Return (x, y) of the center of cell containing provided text 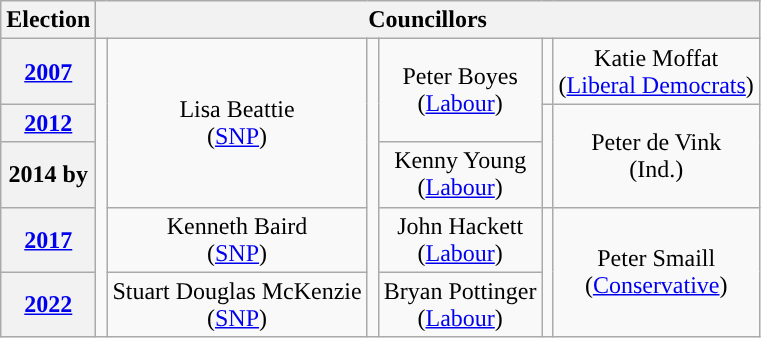
2017 (48, 240)
Councillors (428, 20)
2007 (48, 72)
2022 (48, 304)
Bryan Pottinger(Labour) (460, 304)
Kenny Young(Labour) (460, 174)
2014 by (48, 174)
Lisa Beattie(SNP) (237, 123)
Stuart Douglas McKenzie(SNP) (237, 304)
2012 (48, 123)
Peter de Vink(Ind.) (656, 156)
Peter Boyes(Labour) (460, 90)
Election (48, 20)
John Hackett(Labour) (460, 240)
Katie Moffat(Liberal Democrats) (656, 72)
Kenneth Baird(SNP) (237, 240)
Peter Smaill(Conservative) (656, 272)
